Return (X, Y) of the center of cell containing provided text 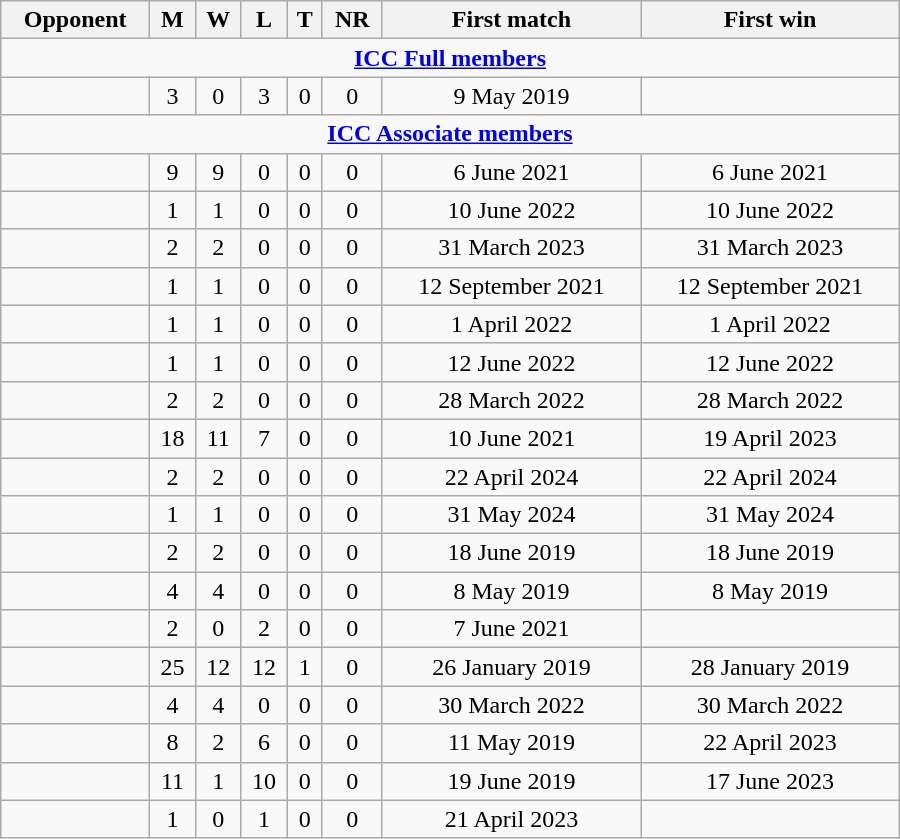
19 June 2019 (511, 781)
8 (173, 743)
21 April 2023 (511, 819)
19 April 2023 (770, 438)
L (264, 20)
Opponent (76, 20)
7 June 2021 (511, 629)
10 June 2021 (511, 438)
18 (173, 438)
T (304, 20)
M (173, 20)
ICC Full members (450, 58)
25 (173, 667)
28 January 2019 (770, 667)
7 (264, 438)
W (218, 20)
26 January 2019 (511, 667)
9 May 2019 (511, 96)
First match (511, 20)
First win (770, 20)
ICC Associate members (450, 134)
6 (264, 743)
22 April 2023 (770, 743)
NR (352, 20)
10 (264, 781)
17 June 2023 (770, 781)
11 May 2019 (511, 743)
